Output the [X, Y] coordinate of the center of the cell containing the given text.  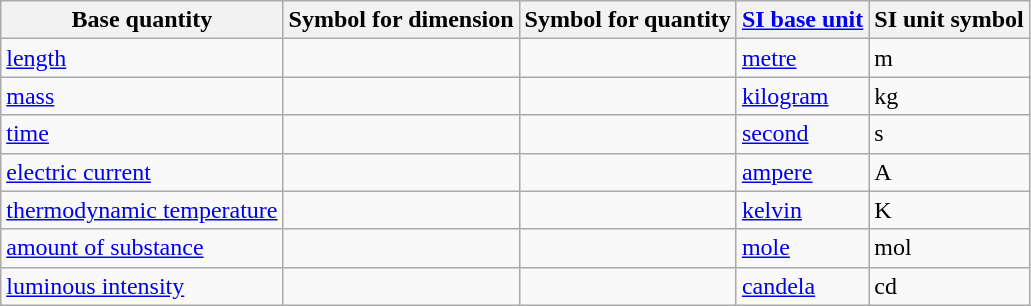
mass [142, 96]
Symbol for dimension [401, 20]
candela [802, 286]
second [802, 134]
electric current [142, 172]
s [949, 134]
SI base unit [802, 20]
K [949, 210]
SI unit symbol [949, 20]
length [142, 58]
metre [802, 58]
Base quantity [142, 20]
kelvin [802, 210]
time [142, 134]
cd [949, 286]
A [949, 172]
mole [802, 248]
amount of substance [142, 248]
ampere [802, 172]
mol [949, 248]
m [949, 58]
luminous intensity [142, 286]
Symbol for quantity [628, 20]
kg [949, 96]
kilogram [802, 96]
thermodynamic temperature [142, 210]
